Detect which cell encompasses the target text, then output its [x, y] center coordinate. 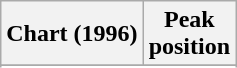
Peak position [189, 34]
Chart (1996) [72, 34]
